Determine the (X, Y) coordinate at the center of the cell enclosing the given text.  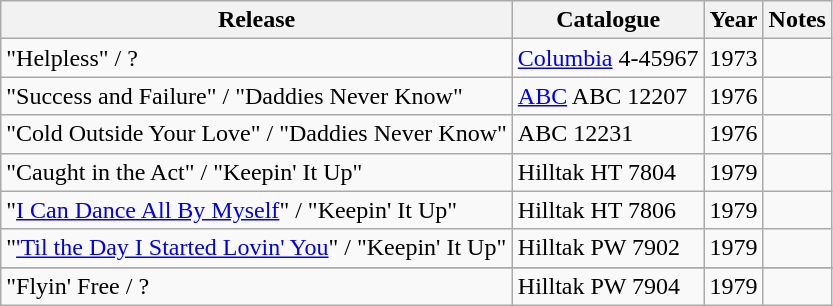
"'Til the Day I Started Lovin' You" / "Keepin' It Up" (257, 248)
Hilltak PW 7904 (608, 286)
Release (257, 20)
"Helpless" / ? (257, 58)
ABC ABC 12207 (608, 96)
"Caught in the Act" / "Keepin' It Up" (257, 172)
ABC 12231 (608, 134)
Year (734, 20)
1973 (734, 58)
Notes (797, 20)
"Cold Outside Your Love" / "Daddies Never Know" (257, 134)
"Flyin' Free / ? (257, 286)
"I Can Dance All By Myself" / "Keepin' It Up" (257, 210)
Columbia 4-45967 (608, 58)
Hilltak HT 7804 (608, 172)
Hilltak PW 7902 (608, 248)
Catalogue (608, 20)
"Success and Failure" / "Daddies Never Know" (257, 96)
Hilltak HT 7806 (608, 210)
